Scan for the cell matching the given text and deliver its [X, Y] coordinate at center. 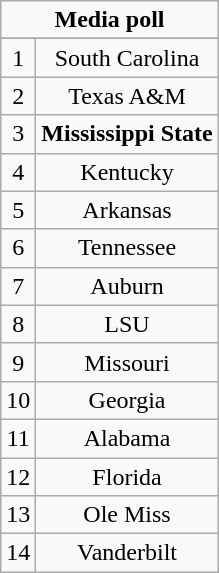
10 [18, 400]
6 [18, 248]
Ole Miss [127, 515]
13 [18, 515]
LSU [127, 324]
8 [18, 324]
Georgia [127, 400]
South Carolina [127, 58]
Mississippi State [127, 134]
Kentucky [127, 172]
Vanderbilt [127, 553]
2 [18, 96]
Texas A&M [127, 96]
3 [18, 134]
12 [18, 477]
14 [18, 553]
Tennessee [127, 248]
Arkansas [127, 210]
Media poll [110, 20]
5 [18, 210]
Alabama [127, 438]
7 [18, 286]
1 [18, 58]
4 [18, 172]
11 [18, 438]
Florida [127, 477]
Missouri [127, 362]
9 [18, 362]
Auburn [127, 286]
